Determine the [x, y] coordinate at the center of the cell enclosing the given text.  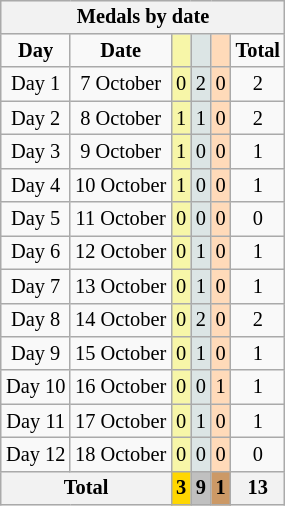
Day 9 [36, 354]
Day 8 [36, 320]
Day 6 [36, 253]
8 October [120, 118]
10 October [120, 185]
Day 12 [36, 455]
9 [201, 488]
Day 1 [36, 84]
Day 11 [36, 421]
Medals by date [143, 17]
Day 5 [36, 219]
16 October [120, 387]
12 October [120, 253]
14 October [120, 320]
9 October [120, 152]
Day 4 [36, 185]
7 October [120, 84]
18 October [120, 455]
Day 2 [36, 118]
Day 10 [36, 387]
17 October [120, 421]
13 [258, 488]
Date [120, 51]
Day 3 [36, 152]
15 October [120, 354]
13 October [120, 286]
Day 7 [36, 286]
11 October [120, 219]
Day [36, 51]
3 [181, 488]
